Return the [x, y] coordinate for the center point of the cell that contains the specified text.  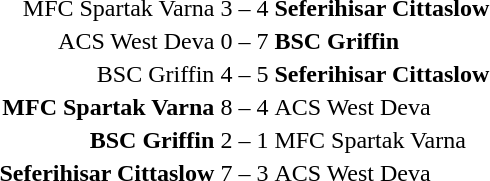
8 – 4 [244, 107]
0 – 7 [244, 41]
2 – 1 [244, 140]
4 – 5 [244, 74]
